Output the [X, Y] coordinate of the center of the cell containing the given text.  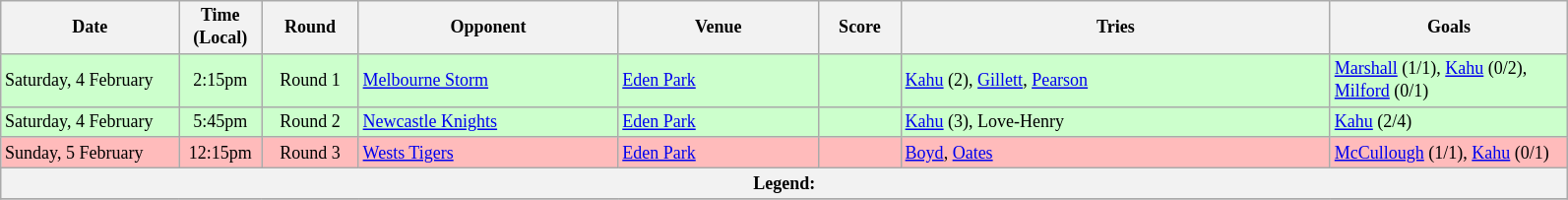
Opponent [488, 28]
Kahu (3), Love-Henry [1115, 122]
Marshall (1/1), Kahu (0/2), Milford (0/1) [1449, 80]
Goals [1449, 28]
Wests Tigers [488, 152]
Newcastle Knights [488, 122]
2:15pm [220, 80]
Tries [1115, 28]
Time (Local) [220, 28]
Legend: [784, 183]
5:45pm [220, 122]
Kahu (2), Gillett, Pearson [1115, 80]
12:15pm [220, 152]
Boyd, Oates [1115, 152]
Round 1 [311, 80]
Score [860, 28]
Date [91, 28]
Round 2 [311, 122]
Kahu (2/4) [1449, 122]
McCullough (1/1), Kahu (0/1) [1449, 152]
Round [311, 28]
Venue [719, 28]
Round 3 [311, 152]
Sunday, 5 February [91, 152]
Melbourne Storm [488, 80]
